Search for the cell housing the specified text and yield its (X, Y) center coordinate. 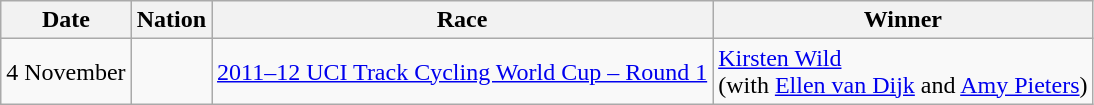
Kirsten Wild(with Ellen van Dijk and Amy Pieters) (903, 72)
4 November (66, 72)
Date (66, 20)
2011–12 UCI Track Cycling World Cup – Round 1 (462, 72)
Nation (171, 20)
Race (462, 20)
Winner (903, 20)
